Extract the [x, y] coordinate from the center of the cell holding the provided text.  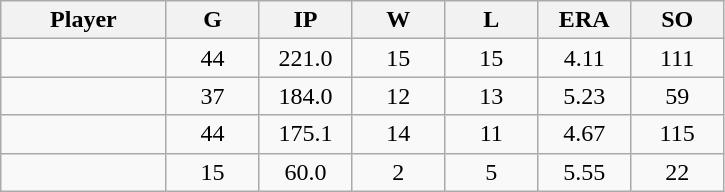
22 [678, 172]
IP [306, 20]
4.11 [584, 58]
115 [678, 134]
L [492, 20]
4.67 [584, 134]
5 [492, 172]
14 [398, 134]
59 [678, 96]
SO [678, 20]
175.1 [306, 134]
G [212, 20]
W [398, 20]
184.0 [306, 96]
Player [84, 20]
5.55 [584, 172]
12 [398, 96]
221.0 [306, 58]
37 [212, 96]
13 [492, 96]
5.23 [584, 96]
2 [398, 172]
60.0 [306, 172]
111 [678, 58]
ERA [584, 20]
11 [492, 134]
